Find where the given text appears and provide that cell's center as (X, Y) coordinate. 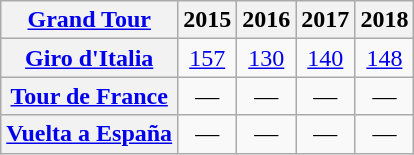
148 (384, 58)
Giro d'Italia (90, 58)
Tour de France (90, 96)
Vuelta a España (90, 134)
140 (326, 58)
2016 (266, 20)
2015 (208, 20)
2018 (384, 20)
157 (208, 58)
Grand Tour (90, 20)
130 (266, 58)
2017 (326, 20)
